Identify which cell holds the provided text, then report its [X, Y] central coordinate. 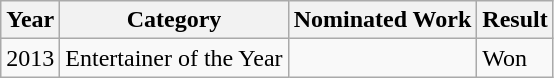
Entertainer of the Year [174, 58]
Won [515, 58]
Result [515, 20]
Category [174, 20]
Year [30, 20]
2013 [30, 58]
Nominated Work [382, 20]
